Locate the cell with the specified text and output its (x, y) center coordinate. 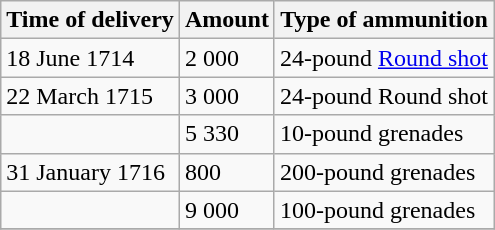
5 330 (226, 134)
22 March 1715 (90, 96)
100-pound grenades (384, 210)
200-pound grenades (384, 172)
Type of ammunition (384, 20)
3 000 (226, 96)
10-pound grenades (384, 134)
Time of delivery (90, 20)
2 000 (226, 58)
18 June 1714 (90, 58)
800 (226, 172)
9 000 (226, 210)
Amount (226, 20)
31 January 1716 (90, 172)
